Capture the cell that displays the provided text and extract its [x, y] central coordinate. 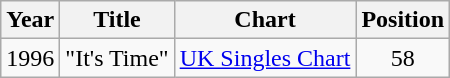
Title [117, 20]
Year [30, 20]
"It's Time" [117, 58]
Position [403, 20]
Chart [265, 20]
58 [403, 58]
1996 [30, 58]
UK Singles Chart [265, 58]
